Scan for the cell matching the given text and deliver its [x, y] coordinate at center. 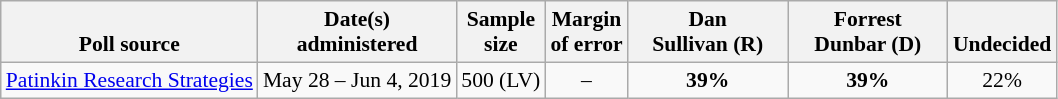
ForrestDunbar (D) [868, 32]
Marginof error [586, 32]
Poll source [130, 32]
22% [1002, 80]
DanSullivan (R) [708, 32]
Patinkin Research Strategies [130, 80]
Date(s)administered [357, 32]
Undecided [1002, 32]
500 (LV) [500, 80]
Samplesize [500, 32]
– [586, 80]
May 28 – Jun 4, 2019 [357, 80]
